Return the (x, y) coordinate for the center point of the cell that contains the specified text.  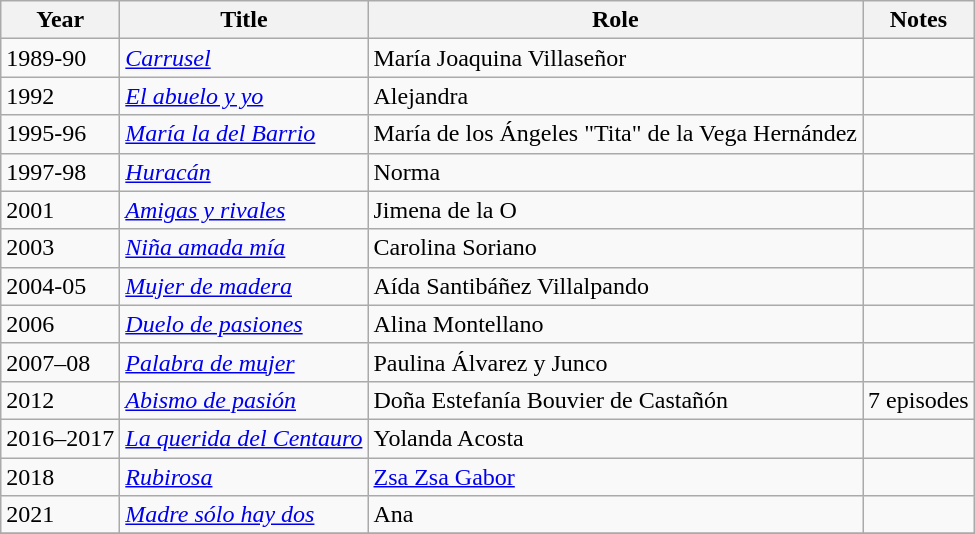
2012 (60, 400)
Jimena de la O (616, 210)
Norma (616, 172)
7 episodes (919, 400)
Aída Santibáñez Villalpando (616, 286)
1997-98 (60, 172)
Duelo de pasiones (244, 324)
Yolanda Acosta (616, 438)
Paulina Álvarez y Junco (616, 362)
2007–08 (60, 362)
Role (616, 20)
Zsa Zsa Gabor (616, 477)
Carrusel (244, 58)
Niña amada mía (244, 248)
Huracán (244, 172)
2004-05 (60, 286)
Madre sólo hay dos (244, 515)
2016–2017 (60, 438)
Ana (616, 515)
Notes (919, 20)
Mujer de madera (244, 286)
Abismo de pasión (244, 400)
María de los Ángeles "Tita" de la Vega Hernández (616, 134)
Palabra de mujer (244, 362)
María la del Barrio (244, 134)
1992 (60, 96)
2003 (60, 248)
Doña Estefanía Bouvier de Castañón (616, 400)
Alina Montellano (616, 324)
El abuelo y yo (244, 96)
Amigas y rivales (244, 210)
Alejandra (616, 96)
2021 (60, 515)
María Joaquina Villaseñor (616, 58)
Rubirosa (244, 477)
1995-96 (60, 134)
Year (60, 20)
La querida del Centauro (244, 438)
1989-90 (60, 58)
2001 (60, 210)
2018 (60, 477)
Carolina Soriano (616, 248)
Title (244, 20)
2006 (60, 324)
